Return [x, y] of the center of cell containing provided text 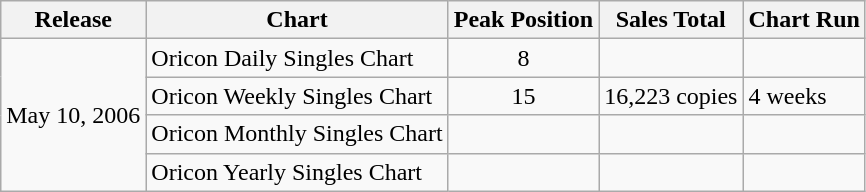
May 10, 2006 [74, 115]
Sales Total [671, 20]
Oricon Yearly Singles Chart [297, 172]
Oricon Daily Singles Chart [297, 58]
Release [74, 20]
Oricon Weekly Singles Chart [297, 96]
Peak Position [523, 20]
4 weeks [804, 96]
Chart Run [804, 20]
15 [523, 96]
Chart [297, 20]
Oricon Monthly Singles Chart [297, 134]
8 [523, 58]
16,223 copies [671, 96]
